Scan for the cell matching the given text and deliver its (x, y) coordinate at center. 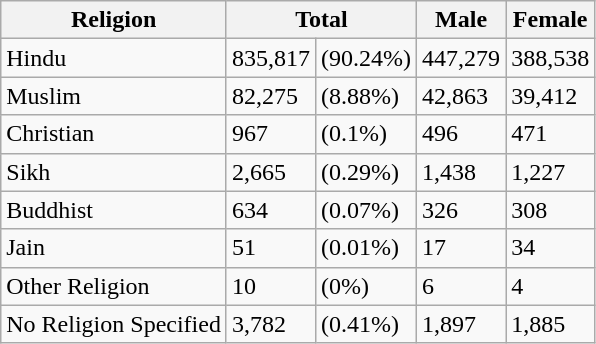
1,227 (550, 172)
(0.1%) (366, 134)
1,885 (550, 324)
(0.07%) (366, 210)
2,665 (270, 172)
447,279 (462, 58)
1,897 (462, 324)
17 (462, 248)
(0%) (366, 286)
(0.01%) (366, 248)
4 (550, 286)
326 (462, 210)
388,538 (550, 58)
Other Religion (114, 286)
82,275 (270, 96)
Male (462, 20)
3,782 (270, 324)
471 (550, 134)
835,817 (270, 58)
(8.88%) (366, 96)
No Religion Specified (114, 324)
Sikh (114, 172)
6 (462, 286)
1,438 (462, 172)
Jain (114, 248)
634 (270, 210)
Female (550, 20)
Christian (114, 134)
496 (462, 134)
42,863 (462, 96)
Buddhist (114, 210)
34 (550, 248)
(0.29%) (366, 172)
(0.41%) (366, 324)
967 (270, 134)
39,412 (550, 96)
Muslim (114, 96)
Religion (114, 20)
Hindu (114, 58)
308 (550, 210)
10 (270, 286)
Total (321, 20)
(90.24%) (366, 58)
51 (270, 248)
